Detect which cell encompasses the target text, then output its [x, y] center coordinate. 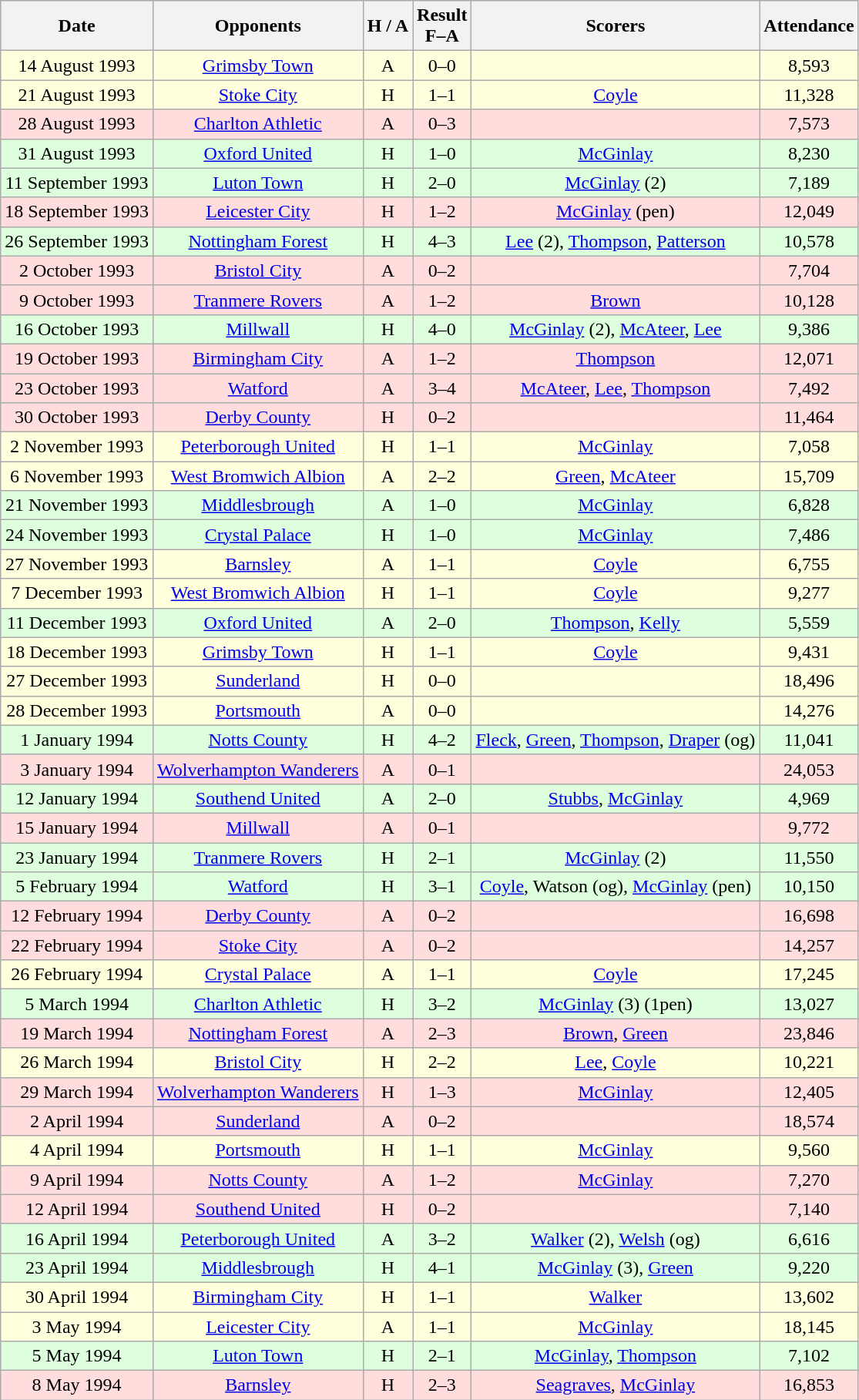
Scorers [616, 26]
13,602 [809, 1297]
7,704 [809, 270]
Walker (2), Welsh (og) [616, 1238]
9,220 [809, 1267]
8,593 [809, 65]
2 November 1993 [77, 447]
31 August 1993 [77, 153]
16 October 1993 [77, 329]
4–1 [442, 1267]
3 May 1994 [77, 1326]
15,709 [809, 476]
18,145 [809, 1326]
12 April 1994 [77, 1209]
16,853 [809, 1385]
8,230 [809, 153]
Date [77, 26]
5,559 [809, 623]
21 August 1993 [77, 95]
McGinlay (3) (1pen) [616, 1004]
Fleck, Green, Thompson, Draper (og) [616, 740]
11 December 1993 [77, 623]
McGinlay (3), Green [616, 1267]
1–3 [442, 1092]
14 August 1993 [77, 65]
11,328 [809, 95]
26 September 1993 [77, 241]
30 October 1993 [77, 418]
4,969 [809, 798]
Walker [616, 1297]
10,578 [809, 241]
19 October 1993 [77, 358]
H / A [388, 26]
3–1 [442, 887]
12 January 1994 [77, 798]
4–2 [442, 740]
22 February 1994 [77, 945]
29 March 1994 [77, 1092]
McGinlay (pen) [616, 212]
9,386 [809, 329]
7,189 [809, 183]
11,464 [809, 418]
24,053 [809, 769]
Stubbs, McGinlay [616, 798]
24 November 1993 [77, 535]
9 April 1994 [77, 1180]
Brown [616, 300]
7,573 [809, 124]
7,492 [809, 388]
Green, McAteer [616, 476]
12 February 1994 [77, 916]
23 April 1994 [77, 1267]
3 January 1994 [77, 769]
9,277 [809, 593]
12,405 [809, 1092]
McGinlay, Thompson [616, 1356]
17,245 [809, 975]
McAteer, Lee, Thompson [616, 388]
19 March 1994 [77, 1033]
Seagraves, McGinlay [616, 1385]
2 April 1994 [77, 1121]
3–4 [442, 388]
2 October 1993 [77, 270]
7,058 [809, 447]
5 March 1994 [77, 1004]
11,550 [809, 858]
21 November 1993 [77, 505]
26 March 1994 [77, 1063]
7,140 [809, 1209]
16,698 [809, 916]
Thompson [616, 358]
26 February 1994 [77, 975]
6,616 [809, 1238]
23 October 1993 [77, 388]
4 April 1994 [77, 1150]
12,049 [809, 212]
Lee (2), Thompson, Patterson [616, 241]
9,560 [809, 1150]
11,041 [809, 740]
Opponents [257, 26]
6,755 [809, 564]
4–3 [442, 241]
Attendance [809, 26]
12,071 [809, 358]
7,486 [809, 535]
4–0 [442, 329]
7 December 1993 [77, 593]
ResultF–A [442, 26]
27 December 1993 [77, 681]
18 December 1993 [77, 652]
28 December 1993 [77, 710]
5 February 1994 [77, 887]
10,221 [809, 1063]
9 October 1993 [77, 300]
0–3 [442, 124]
8 May 1994 [77, 1385]
28 August 1993 [77, 124]
McGinlay (2), McAteer, Lee [616, 329]
30 April 1994 [77, 1297]
1 January 1994 [77, 740]
Lee, Coyle [616, 1063]
23,846 [809, 1033]
18,574 [809, 1121]
10,128 [809, 300]
7,102 [809, 1356]
16 April 1994 [77, 1238]
27 November 1993 [77, 564]
6 November 1993 [77, 476]
23 January 1994 [77, 858]
10,150 [809, 887]
14,276 [809, 710]
15 January 1994 [77, 828]
13,027 [809, 1004]
14,257 [809, 945]
11 September 1993 [77, 183]
18 September 1993 [77, 212]
Thompson, Kelly [616, 623]
9,431 [809, 652]
7,270 [809, 1180]
9,772 [809, 828]
Brown, Green [616, 1033]
6,828 [809, 505]
5 May 1994 [77, 1356]
Coyle, Watson (og), McGinlay (pen) [616, 887]
18,496 [809, 681]
